Capture the cell that displays the provided text and extract its (x, y) central coordinate. 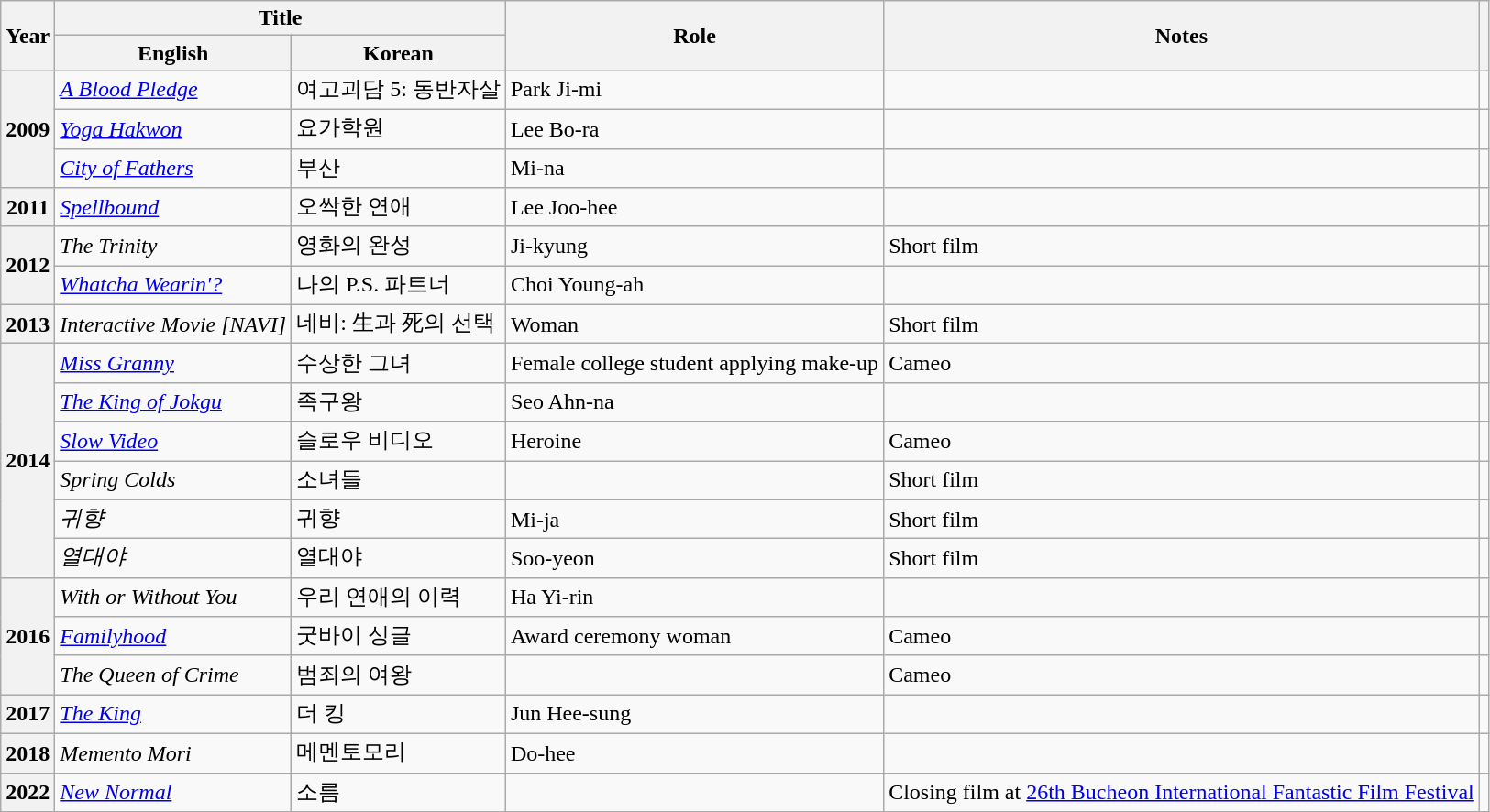
Soo-yeon (694, 559)
우리 연애의 이력 (399, 598)
Lee Bo-ra (694, 128)
New Normal (173, 792)
Miss Granny (173, 363)
The Queen of Crime (173, 675)
The King of Jokgu (173, 401)
Park Ji-mi (694, 90)
Notes (1182, 36)
소름 (399, 792)
2017 (28, 715)
나의 P.S. 파트너 (399, 286)
요가학원 (399, 128)
Slow Video (173, 442)
Memento Mori (173, 753)
2018 (28, 753)
Title (281, 18)
수상한 그녀 (399, 363)
With or Without You (173, 598)
The Trinity (173, 246)
더 킹 (399, 715)
2009 (28, 129)
영화의 완성 (399, 246)
Woman (694, 324)
English (173, 53)
2016 (28, 636)
Seo Ahn-na (694, 401)
슬로우 비디오 (399, 442)
범죄의 여왕 (399, 675)
Heroine (694, 442)
Ha Yi-rin (694, 598)
2012 (28, 266)
부산 (399, 169)
Closing film at 26th Bucheon International Fantastic Film Festival (1182, 792)
City of Fathers (173, 169)
Spellbound (173, 207)
Ji-kyung (694, 246)
Do-hee (694, 753)
2013 (28, 324)
Female college student applying make-up (694, 363)
2011 (28, 207)
Spring Colds (173, 480)
The King (173, 715)
Award ceremony woman (694, 636)
Whatcha Wearin'? (173, 286)
네비: 生과 死의 선택 (399, 324)
2022 (28, 792)
소녀들 (399, 480)
Jun Hee-sung (694, 715)
Role (694, 36)
Yoga Hakwon (173, 128)
Year (28, 36)
메멘토모리 (399, 753)
Choi Young-ah (694, 286)
Mi-ja (694, 519)
여고괴담 5: 동반자살 (399, 90)
Interactive Movie [NAVI] (173, 324)
Mi-na (694, 169)
A Blood Pledge (173, 90)
Lee Joo-hee (694, 207)
오싹한 연애 (399, 207)
족구왕 (399, 401)
Familyhood (173, 636)
Korean (399, 53)
굿바이 싱글 (399, 636)
2014 (28, 460)
